Extract the [x, y] coordinate from the center of the cell holding the provided text.  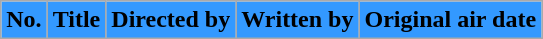
Original air date [450, 20]
Title [76, 20]
Directed by [171, 20]
No. [24, 20]
Written by [298, 20]
